Return the (x, y) coordinate for the center point of the cell that contains the specified text.  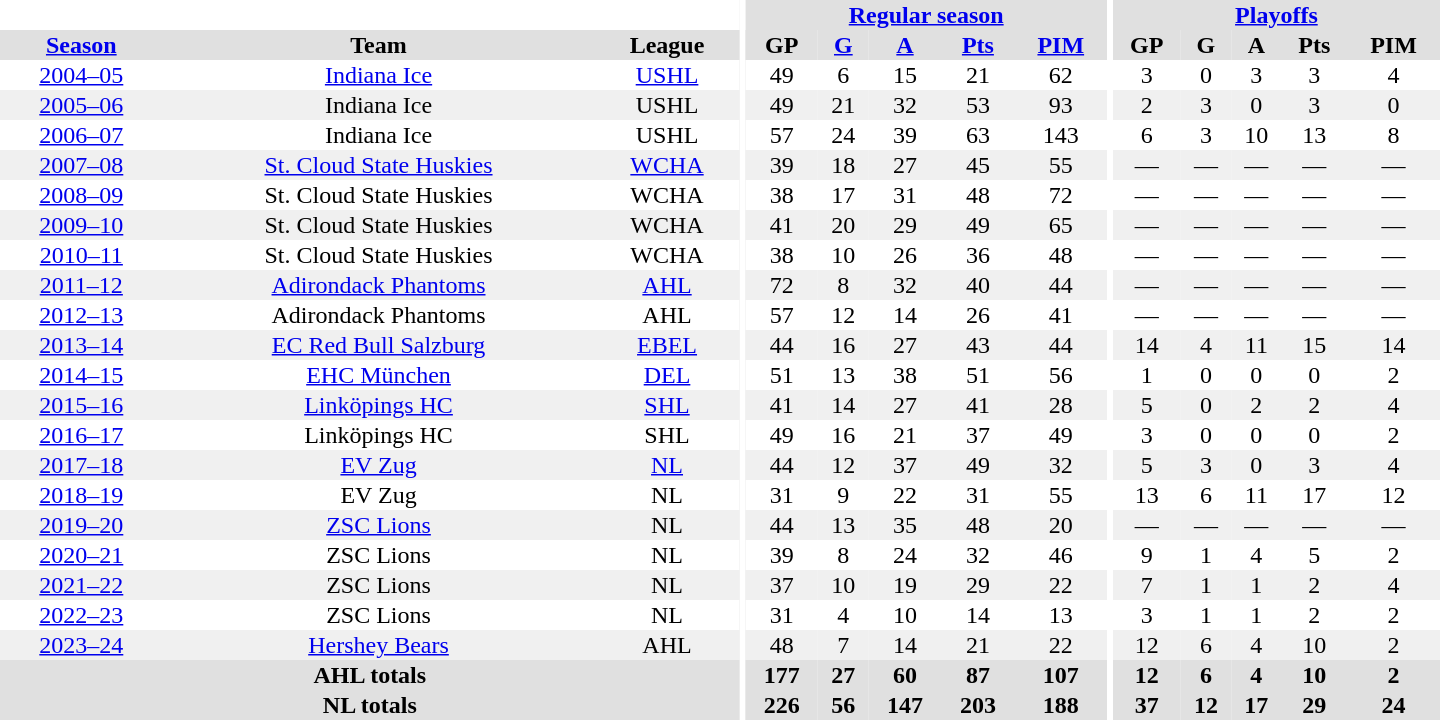
DEL (666, 375)
2018–19 (82, 495)
226 (782, 705)
87 (978, 675)
19 (906, 585)
Season (82, 45)
2004–05 (82, 75)
EC Red Bull Salzburg (379, 345)
203 (978, 705)
AHL totals (370, 675)
143 (1060, 135)
2017–18 (82, 465)
Regular season (926, 15)
League (666, 45)
53 (978, 105)
46 (1060, 555)
2006–07 (82, 135)
60 (906, 675)
2022–23 (82, 615)
2011–12 (82, 285)
188 (1060, 705)
Playoffs (1276, 15)
43 (978, 345)
147 (906, 705)
107 (1060, 675)
65 (1060, 225)
2013–14 (82, 345)
2016–17 (82, 435)
28 (1060, 405)
177 (782, 675)
2009–10 (82, 225)
Team (379, 45)
2015–16 (82, 405)
40 (978, 285)
EHC München (379, 375)
2014–15 (82, 375)
2012–13 (82, 315)
2023–24 (82, 645)
2021–22 (82, 585)
62 (1060, 75)
2019–20 (82, 525)
45 (978, 165)
63 (978, 135)
93 (1060, 105)
NL totals (370, 705)
2020–21 (82, 555)
36 (978, 255)
2010–11 (82, 255)
18 (843, 165)
2007–08 (82, 165)
EBEL (666, 345)
Hershey Bears (379, 645)
2008–09 (82, 195)
2005–06 (82, 105)
35 (906, 525)
